Output the [X, Y] coordinate of the center of the cell containing the given text.  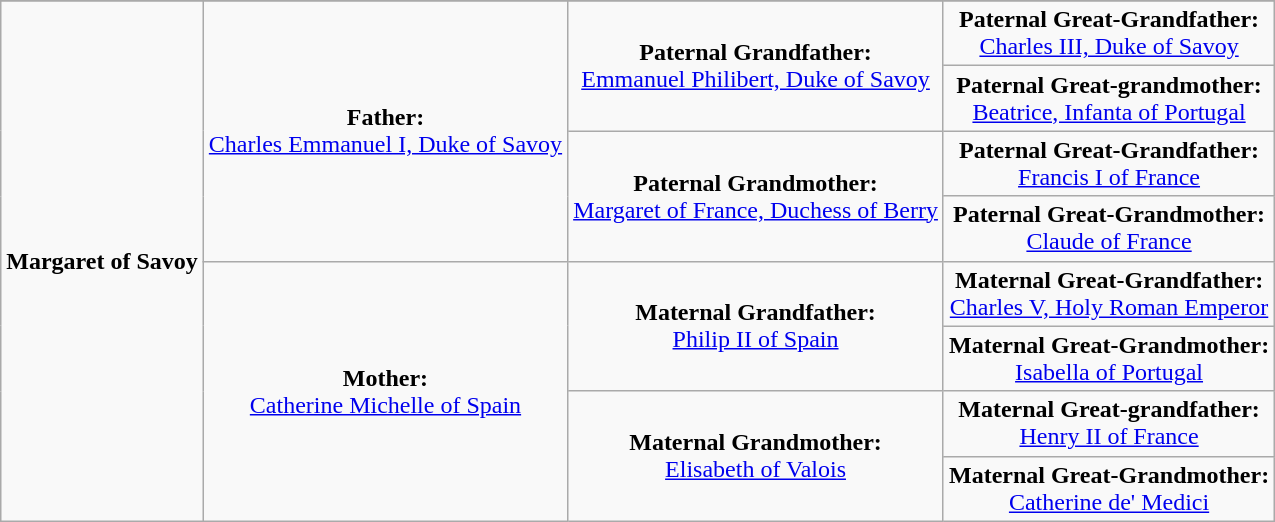
Father:Charles Emmanuel I, Duke of Savoy [385, 131]
Paternal Great-Grandmother:Claude of France [1108, 228]
Maternal Great-grandfather:Henry II of France [1108, 424]
Margaret of Savoy [102, 261]
Paternal Grandfather:Emmanuel Philibert, Duke of Savoy [756, 66]
Paternal Grandmother:Margaret of France, Duchess of Berry [756, 196]
Paternal Great-Grandfather:Charles III, Duke of Savoy [1108, 34]
Maternal Grandmother:Elisabeth of Valois [756, 456]
Paternal Great-Grandfather:Francis I of France [1108, 164]
Maternal Great-Grandfather:Charles V, Holy Roman Emperor [1108, 294]
Maternal Great-Grandmother:Isabella of Portugal [1108, 358]
Paternal Great-grandmother:Beatrice, Infanta of Portugal [1108, 98]
Maternal Grandfather:Philip II of Spain [756, 326]
Mother:Catherine Michelle of Spain [385, 391]
Maternal Great-Grandmother:Catherine de' Medici [1108, 488]
